From the cell containing the given text, extract its center point as (X, Y) coordinate. 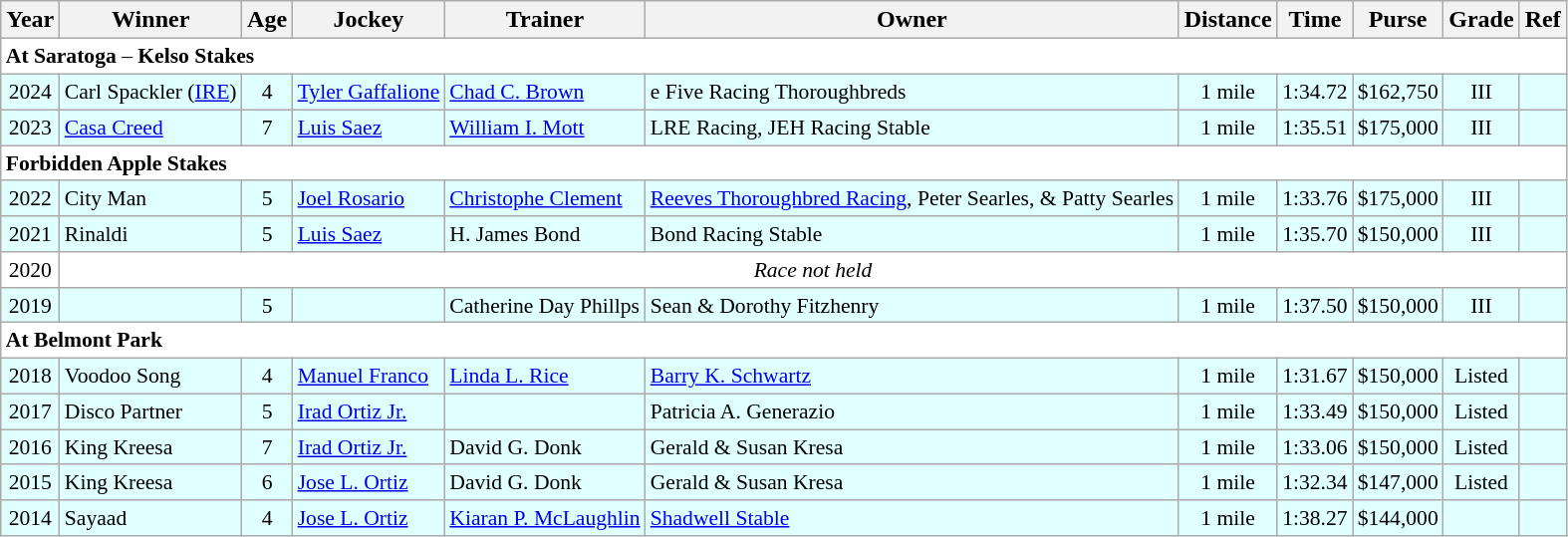
2020 (30, 270)
1:33.06 (1315, 447)
2014 (30, 518)
Voodoo Song (151, 376)
Race not held (813, 270)
Time (1315, 20)
$162,750 (1399, 92)
2018 (30, 376)
Rinaldi (151, 234)
1:34.72 (1315, 92)
Chad C. Brown (544, 92)
Distance (1227, 20)
e Five Racing Thoroughbreds (913, 92)
William I. Mott (544, 128)
2017 (30, 411)
$144,000 (1399, 518)
Linda L. Rice (544, 376)
Shadwell Stable (913, 518)
2016 (30, 447)
2022 (30, 198)
At Belmont Park (783, 341)
1:35.51 (1315, 128)
Patricia A. Generazio (913, 411)
1:33.49 (1315, 411)
Ref (1542, 20)
LRE Racing, JEH Racing Stable (913, 128)
Manuel Franco (369, 376)
1:33.76 (1315, 198)
1:35.70 (1315, 234)
Year (30, 20)
City Man (151, 198)
Winner (151, 20)
2015 (30, 482)
1:31.67 (1315, 376)
1:38.27 (1315, 518)
2019 (30, 305)
Tyler Gaffalione (369, 92)
2023 (30, 128)
Owner (913, 20)
Purse (1399, 20)
At Saratoga – Kelso Stakes (783, 57)
Carl Spackler (IRE) (151, 92)
6 (267, 482)
Age (267, 20)
Sayaad (151, 518)
Christophe Clement (544, 198)
Reeves Thoroughbred Racing, Peter Searles, & Patty Searles (913, 198)
Casa Creed (151, 128)
Forbidden Apple Stakes (783, 163)
2021 (30, 234)
Joel Rosario (369, 198)
Jockey (369, 20)
Kiaran P. McLaughlin (544, 518)
Sean & Dorothy Fitzhenry (913, 305)
Trainer (544, 20)
Bond Racing Stable (913, 234)
Barry K. Schwartz (913, 376)
Grade (1481, 20)
Disco Partner (151, 411)
$147,000 (1399, 482)
2024 (30, 92)
Catherine Day Phillps (544, 305)
1:37.50 (1315, 305)
H. James Bond (544, 234)
1:32.34 (1315, 482)
